Determine the [x, y] coordinate at the center of the cell enclosing the given text.  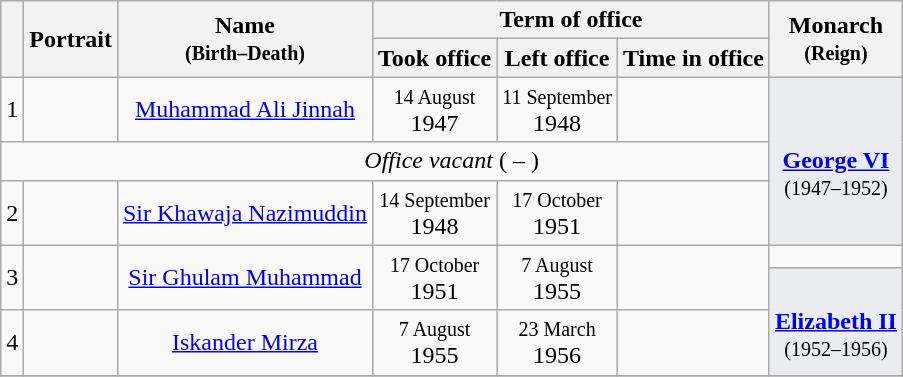
2 [12, 212]
14 September1948 [434, 212]
Took office [434, 58]
Portrait [71, 39]
4 [12, 342]
14 August1947 [434, 110]
Office vacant ( – ) [452, 161]
Term of office [570, 20]
Monarch(Reign) [836, 39]
1 [12, 110]
11 September1948 [558, 110]
3 [12, 278]
Elizabeth II(1952–1956) [836, 321]
Left office [558, 58]
Iskander Mirza [244, 342]
Time in office [693, 58]
Name(Birth–Death) [244, 39]
23 March1956 [558, 342]
Sir Khawaja Nazimuddin [244, 212]
George VI(1947–1952) [836, 161]
Sir Ghulam Muhammad [244, 278]
Muhammad Ali Jinnah [244, 110]
